Locate the cell with the specified text and output its (X, Y) center coordinate. 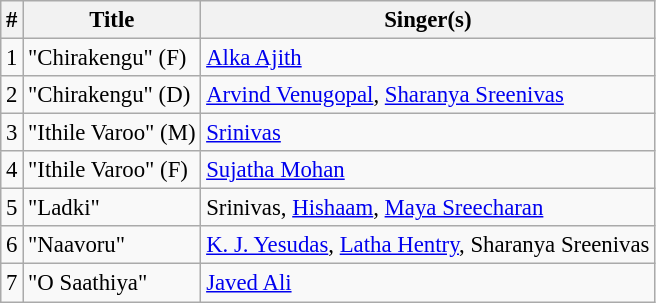
6 (12, 245)
Srinivas, Hishaam, Maya Sreecharan (428, 208)
5 (12, 208)
"Ladki" (112, 208)
"Chirakengu" (F) (112, 58)
# (12, 20)
3 (12, 133)
1 (12, 58)
Alka Ajith (428, 58)
Arvind Venugopal, Sharanya Sreenivas (428, 95)
Title (112, 20)
7 (12, 283)
Singer(s) (428, 20)
Sujatha Mohan (428, 170)
"Ithile Varoo" (M) (112, 133)
"O Saathiya" (112, 283)
2 (12, 95)
Javed Ali (428, 283)
K. J. Yesudas, Latha Hentry, Sharanya Sreenivas (428, 245)
"Chirakengu" (D) (112, 95)
"Ithile Varoo" (F) (112, 170)
"Naavoru" (112, 245)
4 (12, 170)
Srinivas (428, 133)
